Find where the given text appears and provide that cell's center as (x, y) coordinate. 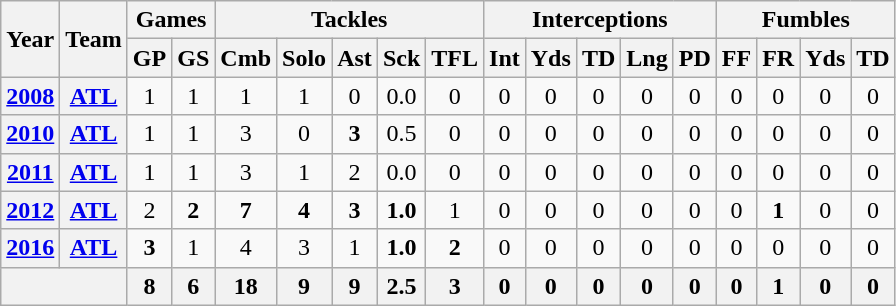
Sck (401, 58)
2008 (30, 96)
Int (505, 58)
GS (194, 58)
0.5 (401, 134)
2010 (30, 134)
PD (694, 58)
FF (736, 58)
Year (30, 39)
2016 (30, 248)
8 (149, 286)
7 (246, 210)
Interceptions (600, 20)
Fumbles (806, 20)
Team (94, 39)
FR (778, 58)
Lng (647, 58)
TFL (455, 58)
6 (194, 286)
Tackles (350, 20)
Cmb (246, 58)
18 (246, 286)
Solo (304, 58)
2012 (30, 210)
Games (170, 20)
2.5 (401, 286)
GP (149, 58)
Ast (355, 58)
2011 (30, 172)
